Identify which cell holds the provided text, then report its [x, y] central coordinate. 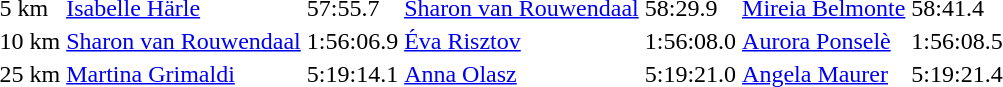
1:56:06.9 [352, 41]
1:56:08.0 [690, 41]
Sharon van Rouwendaal [184, 41]
Éva Risztov [522, 41]
Aurora Ponselè [824, 41]
